Find where the given text appears and provide that cell's center as [X, Y] coordinate. 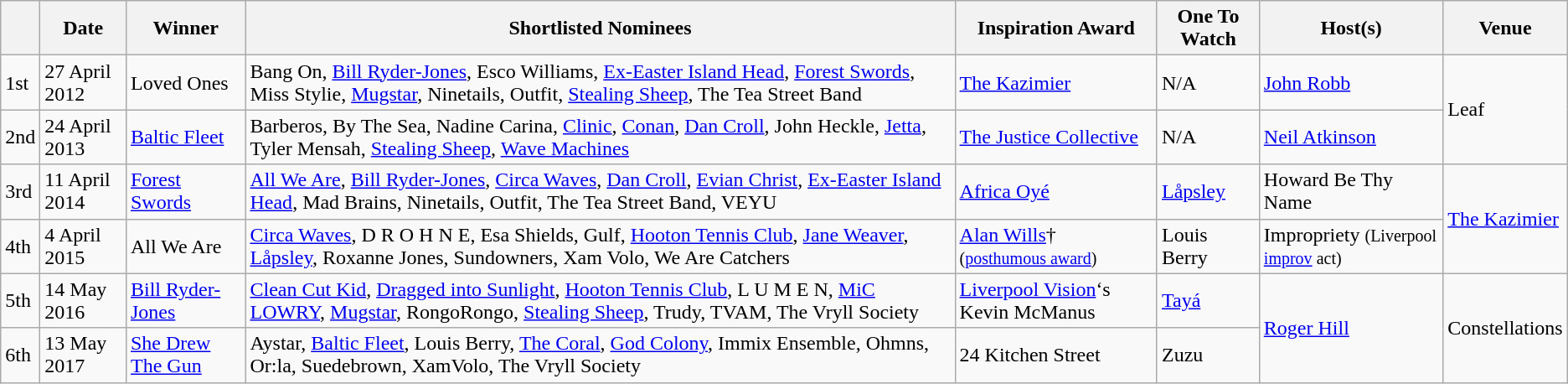
Leaf [1505, 110]
Zuzu [1208, 355]
Låpsley [1208, 191]
One To Watch [1208, 29]
John Robb [1350, 82]
All We Are, Bill Ryder-Jones, Circa Waves, Dan Croll, Evian Christ, Ex-Easter Island Head, Mad Brains, Ninetails, Outfit, The Tea Street Band, VEYU [600, 191]
The Justice Collective [1055, 138]
Constellations [1505, 328]
Louis Berry [1208, 246]
Circa Waves, D R O H N E, Esa Shields, Gulf, Hooton Tennis Club, Jane Weaver, Låpsley, Roxanne Jones, Sundowners, Xam Volo, We Are Catchers [600, 246]
Africa Oyé [1055, 191]
14 May 2016 [84, 300]
Forest Swords [185, 191]
Winner [185, 29]
Roger Hill [1350, 328]
3rd [20, 191]
Shortlisted Nominees [600, 29]
Barberos, By The Sea, Nadine Carina, Clinic, Conan, Dan Croll, John Heckle, Jetta, Tyler Mensah, Stealing Sheep, Wave Machines [600, 138]
Loved Ones [185, 82]
Impropriety (Liverpool improv act) [1350, 246]
Date [84, 29]
Liverpool Vision‘s Kevin McManus [1055, 300]
Bill Ryder-Jones [185, 300]
Tayá [1208, 300]
4th [20, 246]
6th [20, 355]
Host(s) [1350, 29]
24 Kitchen Street [1055, 355]
11 April 2014 [84, 191]
2nd [20, 138]
4 April 2015 [84, 246]
Inspiration Award [1055, 29]
Venue [1505, 29]
She Drew The Gun [185, 355]
5th [20, 300]
1st [20, 82]
Clean Cut Kid, Dragged into Sunlight, Hooton Tennis Club, L U M E N, MiC LOWRY, Mugstar, RongoRongo, Stealing Sheep, Trudy, TVAM, The Vryll Society [600, 300]
Aystar, Baltic Fleet, Louis Berry, The Coral, God Colony, Immix Ensemble, Ohmns, Or:la, Suedebrown, XamVolo, The Vryll Society [600, 355]
27 April 2012 [84, 82]
Baltic Fleet [185, 138]
All We Are [185, 246]
Alan Wills† (posthumous award) [1055, 246]
24 April 2013 [84, 138]
13 May 2017 [84, 355]
Howard Be Thy Name [1350, 191]
Neil Atkinson [1350, 138]
